Output the (X, Y) coordinate of the center of the cell containing the given text.  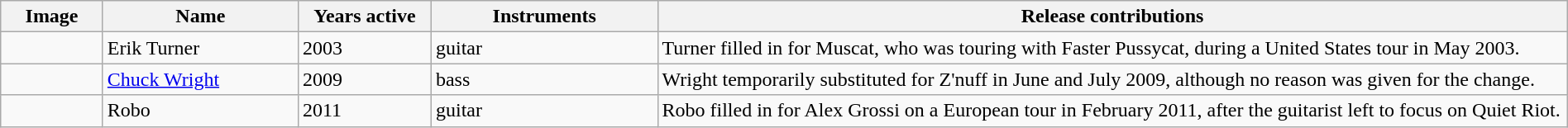
Name (200, 17)
Image (52, 17)
Robo filled in for Alex Grossi on a European tour in February 2011, after the guitarist left to focus on Quiet Riot. (1112, 111)
2011 (364, 111)
Wright temporarily substituted for Z'nuff in June and July 2009, although no reason was given for the change. (1112, 79)
Instruments (544, 17)
2003 (364, 48)
bass (544, 79)
Years active (364, 17)
Turner filled in for Muscat, who was touring with Faster Pussycat, during a United States tour in May 2003. (1112, 48)
Robo (200, 111)
2009 (364, 79)
Chuck Wright (200, 79)
Erik Turner (200, 48)
Release contributions (1112, 17)
